Search for the cell housing the specified text and yield its (X, Y) center coordinate. 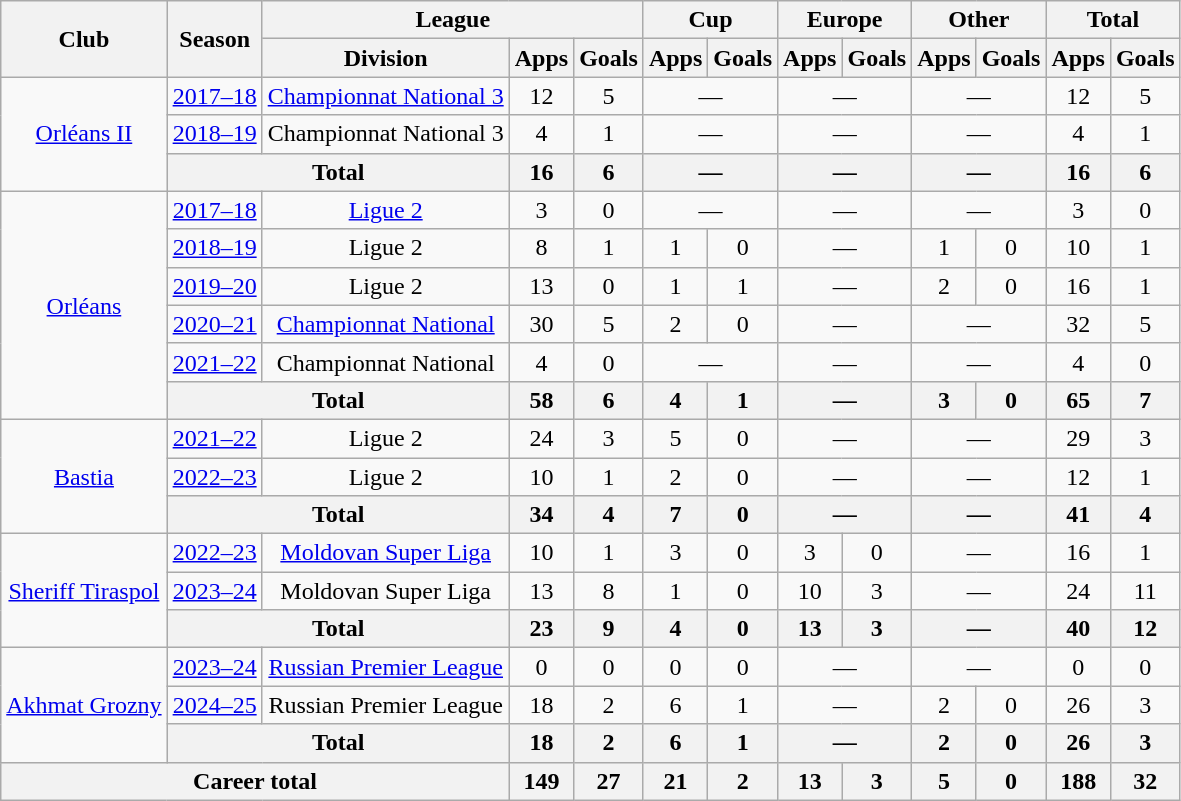
58 (541, 400)
11 (1145, 591)
23 (541, 629)
Division (386, 58)
Orléans (84, 305)
Other (979, 20)
2019–20 (214, 286)
27 (609, 781)
2020–21 (214, 324)
Orléans II (84, 134)
40 (1078, 629)
41 (1078, 515)
9 (609, 629)
188 (1078, 781)
21 (675, 781)
League (452, 20)
Season (214, 39)
Sheriff Tiraspol (84, 591)
29 (1078, 438)
Career total (255, 781)
Club (84, 39)
149 (541, 781)
Bastia (84, 476)
65 (1078, 400)
30 (541, 324)
34 (541, 515)
Akhmat Grozny (84, 705)
Cup (710, 20)
2024–25 (214, 705)
Europe (845, 20)
